Detect which cell encompasses the target text, then output its [X, Y] center coordinate. 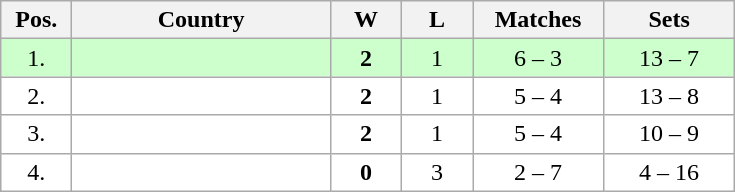
3. [36, 134]
10 – 9 [670, 134]
6 – 3 [538, 58]
L [436, 20]
1. [36, 58]
Country [202, 20]
13 – 8 [670, 96]
0 [366, 172]
Matches [538, 20]
2. [36, 96]
2 – 7 [538, 172]
Pos. [36, 20]
4 – 16 [670, 172]
3 [436, 172]
Sets [670, 20]
13 – 7 [670, 58]
4. [36, 172]
W [366, 20]
